Output the (x, y) coordinate of the center of the cell containing the given text.  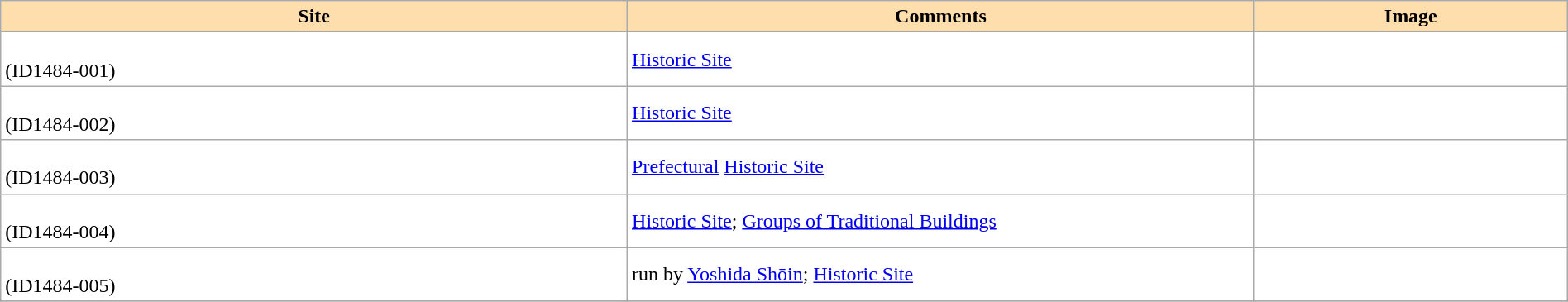
run by Yoshida Shōin; Historic Site (941, 275)
(ID1484-003) (314, 167)
(ID1484-005) (314, 275)
Image (1411, 17)
Historic Site; Groups of Traditional Buildings (941, 220)
Prefectural Historic Site (941, 167)
(ID1484-002) (314, 113)
(ID1484-001) (314, 60)
Site (314, 17)
(ID1484-004) (314, 220)
Comments (941, 17)
